Search for the cell housing the specified text and yield its [X, Y] center coordinate. 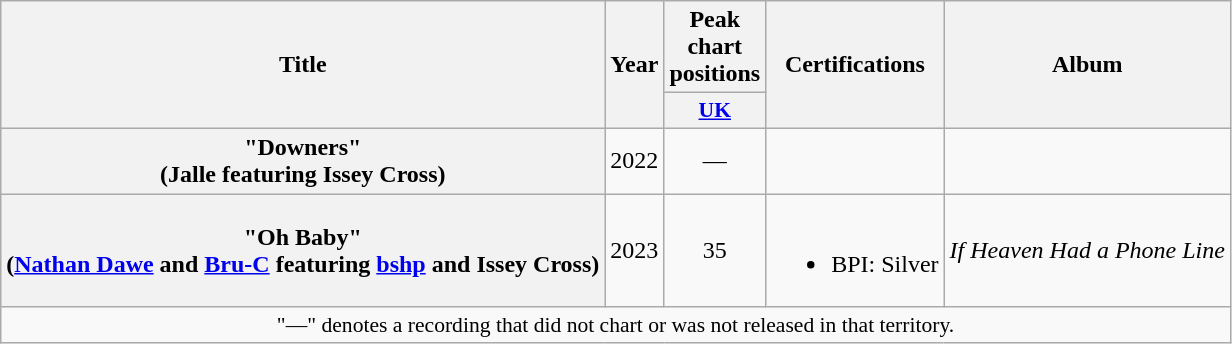
35 [715, 250]
— [715, 160]
2023 [634, 250]
Album [1087, 65]
UK [715, 111]
"Oh Baby"(Nathan Dawe and Bru-C featuring bshp and Issey Cross) [303, 250]
2022 [634, 160]
Year [634, 65]
Title [303, 65]
"—" denotes a recording that did not chart or was not released in that territory. [616, 325]
BPI: Silver [855, 250]
If Heaven Had a Phone Line [1087, 250]
Certifications [855, 65]
Peak chart positions [715, 47]
"Downers"(Jalle featuring Issey Cross) [303, 160]
